Extract the (x, y) coordinate from the center of the cell holding the provided text.  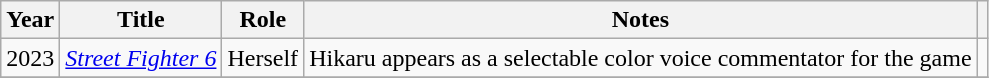
Role (263, 20)
Hikaru appears as a selectable color voice commentator for the game (640, 58)
Title (141, 20)
Notes (640, 20)
Herself (263, 58)
2023 (30, 58)
Year (30, 20)
Street Fighter 6 (141, 58)
